Return [X, Y] of the center of cell containing provided text 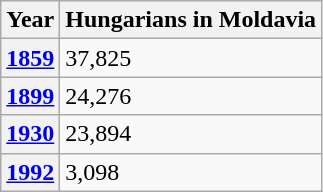
3,098 [191, 172]
37,825 [191, 58]
1899 [30, 96]
1930 [30, 134]
1992 [30, 172]
Hungarians in Moldavia [191, 20]
Year [30, 20]
24,276 [191, 96]
23,894 [191, 134]
1859 [30, 58]
